Output the (x, y) coordinate of the center of the cell containing the given text.  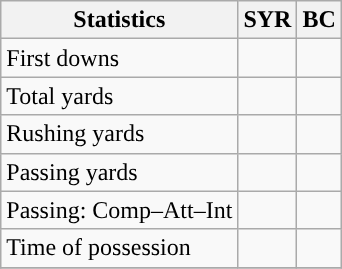
Statistics (120, 20)
Time of possession (120, 248)
Passing yards (120, 172)
Total yards (120, 96)
Rushing yards (120, 134)
BC (319, 20)
Passing: Comp–Att–Int (120, 210)
First downs (120, 58)
SYR (268, 20)
